Provide the [X, Y] coordinate of the cell's center where the given text is located.  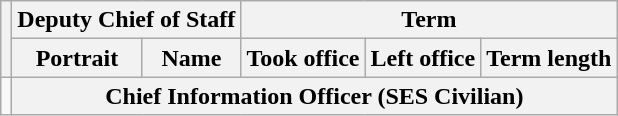
Left office [423, 58]
Term length [549, 58]
Name [192, 58]
Portrait [77, 58]
Deputy Chief of Staff [126, 20]
Took office [303, 58]
Term [429, 20]
Chief Information Officer (SES Civilian) [314, 96]
